Return the (X, Y) coordinate for the center point of the cell that contains the specified text.  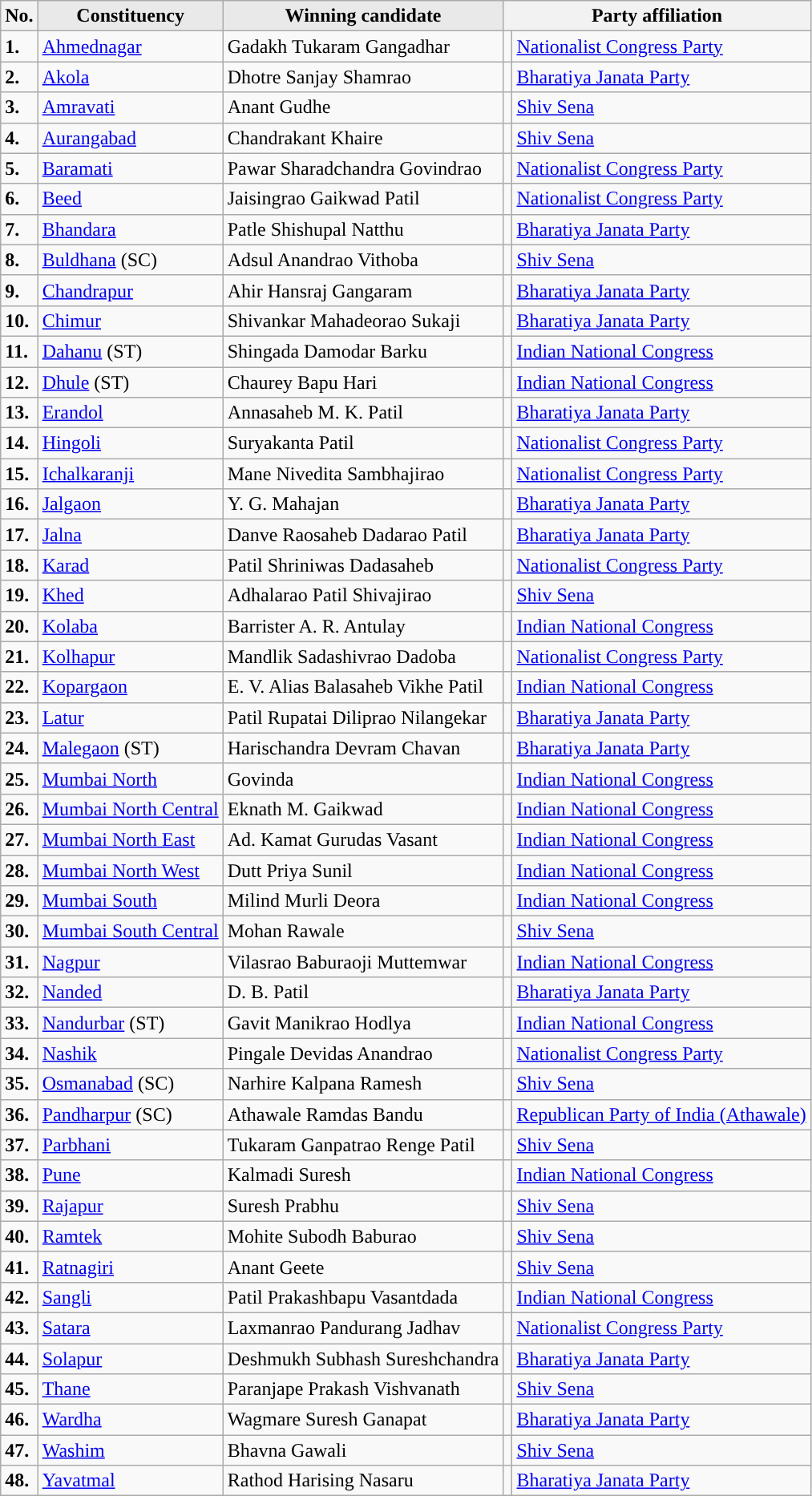
14. (19, 443)
27. (19, 839)
Patil Rupatai Diliprao Nilangekar (363, 718)
Rajapur (130, 1206)
E. V. Alias Balasaheb Vikhe Patil (363, 687)
Mumbai South (130, 901)
45. (19, 1389)
Danve Raosaheb Dadarao Patil (363, 535)
Narhire Kalpana Ramesh (363, 1084)
Baramati (130, 168)
Ichalkaranji (130, 474)
28. (19, 870)
Dhotre Sanjay Shamrao (363, 77)
42. (19, 1297)
Shingada Damodar Barku (363, 351)
Thane (130, 1389)
9. (19, 290)
Mohan Rawale (363, 932)
Mohite Subodh Baburao (363, 1236)
Karad (130, 565)
Ahir Hansraj Gangaram (363, 290)
Bhavna Gawali (363, 1450)
29. (19, 901)
Satara (130, 1328)
Pandharpur (SC) (130, 1114)
Anant Geete (363, 1267)
Kolhapur (130, 657)
Govinda (363, 778)
Chaurey Bapu Hari (363, 382)
Suresh Prabhu (363, 1206)
23. (19, 718)
25. (19, 778)
16. (19, 504)
Shivankar Mahadeorao Sukaji (363, 321)
Adhalarao Patil Shivajirao (363, 596)
Pune (130, 1175)
8. (19, 260)
Jalna (130, 535)
Mumbai North Central (130, 809)
Sangli (130, 1297)
Gavit Manikrao Hodlya (363, 1023)
Nandurbar (ST) (130, 1023)
Rathod Harising Nasaru (363, 1481)
31. (19, 962)
21. (19, 657)
6. (19, 199)
15. (19, 474)
Patle Shishupal Natthu (363, 229)
35. (19, 1084)
Mumbai North (130, 778)
7. (19, 229)
Chimur (130, 321)
Pingale Devidas Anandrao (363, 1053)
41. (19, 1267)
Kopargaon (130, 687)
Yavatmal (130, 1481)
Amravati (130, 107)
22. (19, 687)
37. (19, 1145)
Buldhana (SC) (130, 260)
Solapur (130, 1359)
Dahanu (ST) (130, 351)
38. (19, 1175)
Anant Gudhe (363, 107)
Parbhani (130, 1145)
30. (19, 932)
39. (19, 1206)
26. (19, 809)
Vilasrao Baburaoji Muttemwar (363, 962)
Washim (130, 1450)
3. (19, 107)
Chandrapur (130, 290)
Osmanabad (SC) (130, 1084)
Party affiliation (657, 16)
Chandrakant Khaire (363, 138)
Ratnagiri (130, 1267)
13. (19, 413)
Erandol (130, 413)
Khed (130, 596)
33. (19, 1023)
Ahmednagar (130, 46)
Mumbai North West (130, 870)
Mumbai North East (130, 839)
Patil Prakashbapu Vasantdada (363, 1297)
Mandlik Sadashivrao Dadoba (363, 657)
No. (19, 16)
12. (19, 382)
Deshmukh Subhash Sureshchandra (363, 1359)
Constituency (130, 16)
Patil Shriniwas Dadasaheb (363, 565)
Jalgaon (130, 504)
Pawar Sharadchandra Govindrao (363, 168)
Eknath M. Gaikwad (363, 809)
Winning candidate (363, 16)
Wagmare Suresh Ganapat (363, 1420)
5. (19, 168)
Hingoli (130, 443)
48. (19, 1481)
43. (19, 1328)
Nanded (130, 993)
36. (19, 1114)
Harischandra Devram Chavan (363, 748)
11. (19, 351)
Adsul Anandrao Vithoba (363, 260)
Mane Nivedita Sambhajirao (363, 474)
Ad. Kamat Gurudas Vasant (363, 839)
Suryakanta Patil (363, 443)
Gadakh Tukaram Gangadhar (363, 46)
Malegaon (ST) (130, 748)
44. (19, 1359)
Wardha (130, 1420)
Nashik (130, 1053)
Beed (130, 199)
34. (19, 1053)
1. (19, 46)
D. B. Patil (363, 993)
20. (19, 626)
Kolaba (130, 626)
Bhandara (130, 229)
Annasaheb M. K. Patil (363, 413)
40. (19, 1236)
Akola (130, 77)
4. (19, 138)
Nagpur (130, 962)
2. (19, 77)
Kalmadi Suresh (363, 1175)
Latur (130, 718)
Barrister A. R. Antulay (363, 626)
Tukaram Ganpatrao Renge Patil (363, 1145)
Republican Party of India (Athawale) (661, 1114)
24. (19, 748)
Dutt Priya Sunil (363, 870)
19. (19, 596)
Y. G. Mahajan (363, 504)
Milind Murli Deora (363, 901)
Mumbai South Central (130, 932)
Paranjape Prakash Vishvanath (363, 1389)
18. (19, 565)
Jaisingrao Gaikwad Patil (363, 199)
Athawale Ramdas Bandu (363, 1114)
Ramtek (130, 1236)
Aurangabad (130, 138)
Dhule (ST) (130, 382)
47. (19, 1450)
10. (19, 321)
17. (19, 535)
Laxmanrao Pandurang Jadhav (363, 1328)
32. (19, 993)
46. (19, 1420)
